From the cell containing the given text, extract its center point as [x, y] coordinate. 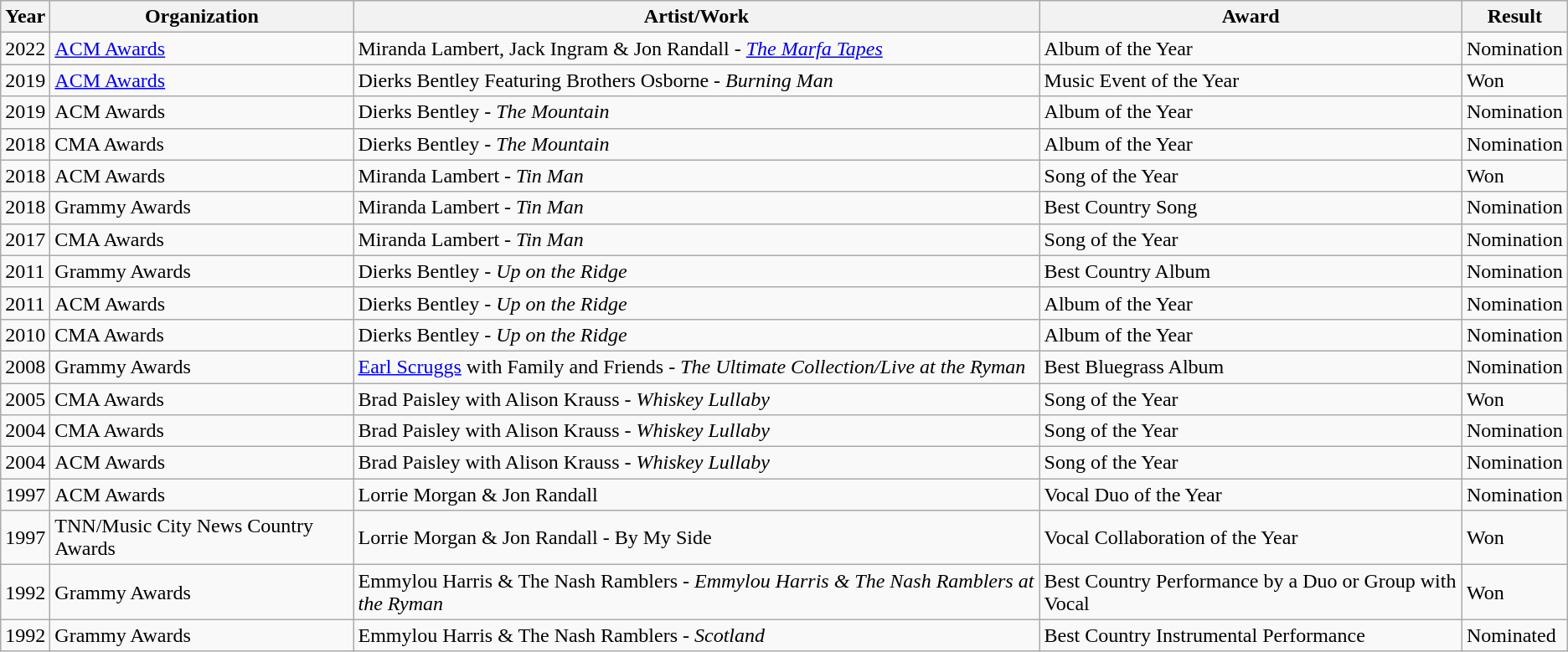
Best Country Song [1251, 208]
Music Event of the Year [1251, 80]
Nominated [1515, 635]
Organization [202, 17]
2008 [25, 367]
Best Country Performance by a Duo or Group with Vocal [1251, 593]
Lorrie Morgan & Jon Randall [697, 495]
Best Country Instrumental Performance [1251, 635]
Earl Scruggs with Family and Friends - The Ultimate Collection/Live at the Ryman [697, 367]
Result [1515, 17]
Emmylou Harris & The Nash Ramblers - Emmylou Harris & The Nash Ramblers at the Ryman [697, 593]
2022 [25, 49]
Dierks Bentley Featuring Brothers Osborne - Burning Man [697, 80]
2017 [25, 239]
Year [25, 17]
Best Country Album [1251, 271]
2010 [25, 335]
Miranda Lambert, Jack Ingram & Jon Randall - The Marfa Tapes [697, 49]
Vocal Duo of the Year [1251, 495]
Artist/Work [697, 17]
Award [1251, 17]
Best Bluegrass Album [1251, 367]
Vocal Collaboration of the Year [1251, 537]
Emmylou Harris & The Nash Ramblers - Scotland [697, 635]
2005 [25, 399]
Lorrie Morgan & Jon Randall - By My Side [697, 537]
TNN/Music City News Country Awards [202, 537]
